For the text-containing cell, return its midpoint in [x, y] coordinate format. 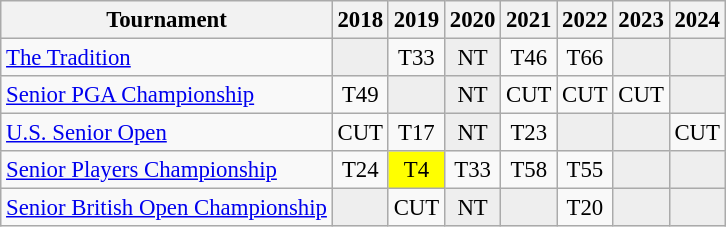
T17 [416, 133]
2024 [697, 20]
T20 [585, 208]
T66 [585, 58]
2019 [416, 20]
2022 [585, 20]
T46 [529, 58]
U.S. Senior Open [166, 133]
T58 [529, 170]
2021 [529, 20]
The Tradition [166, 58]
2020 [472, 20]
Senior Players Championship [166, 170]
T24 [360, 170]
T23 [529, 133]
Senior PGA Championship [166, 95]
Senior British Open Championship [166, 208]
Tournament [166, 20]
T4 [416, 170]
2018 [360, 20]
2023 [641, 20]
T49 [360, 95]
T55 [585, 170]
